Capture the cell that displays the provided text and extract its [X, Y] central coordinate. 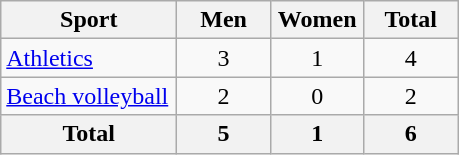
4 [411, 58]
Beach volleyball [89, 96]
Sport [89, 20]
0 [317, 96]
3 [224, 58]
5 [224, 134]
Athletics [89, 58]
Women [317, 20]
Men [224, 20]
6 [411, 134]
